Return the (x, y) coordinate for the center point of the cell that contains the specified text.  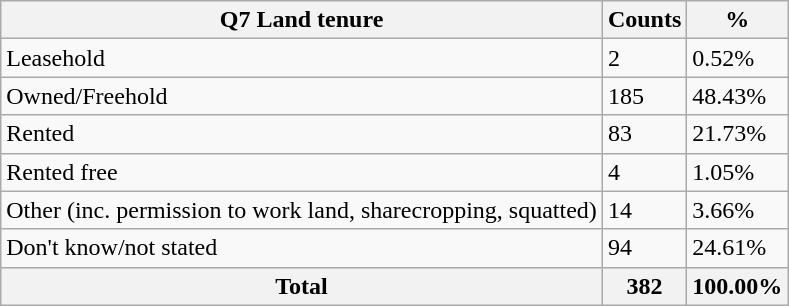
Rented (302, 134)
100.00% (738, 286)
4 (644, 172)
48.43% (738, 96)
24.61% (738, 248)
1.05% (738, 172)
94 (644, 248)
14 (644, 210)
Other (inc. permission to work land, sharecropping, squatted) (302, 210)
Owned/Freehold (302, 96)
382 (644, 286)
Q7 Land tenure (302, 20)
185 (644, 96)
0.52% (738, 58)
Counts (644, 20)
Don't know/not stated (302, 248)
Total (302, 286)
83 (644, 134)
Rented free (302, 172)
% (738, 20)
Leasehold (302, 58)
2 (644, 58)
3.66% (738, 210)
21.73% (738, 134)
